From the cell containing the given text, extract its center point as (X, Y) coordinate. 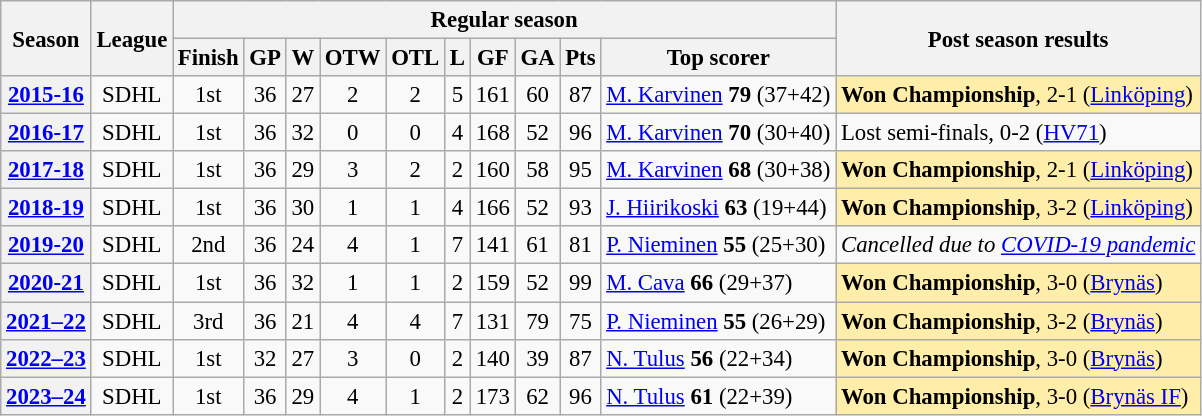
OTL (416, 58)
2018-19 (46, 208)
J. Hiirikoski 63 (19+44) (718, 208)
Pts (580, 58)
81 (580, 245)
2nd (208, 245)
75 (580, 321)
N. Tulus 56 (22+34) (718, 358)
61 (538, 245)
2017-18 (46, 170)
M. Karvinen 79 (37+42) (718, 95)
2019-20 (46, 245)
Won Championship, 3-2 (Linköping) (1018, 208)
166 (492, 208)
GP (265, 58)
99 (580, 283)
2016-17 (46, 133)
60 (538, 95)
131 (492, 321)
30 (302, 208)
Won Championship, 3-0 (Brynäs IF) (1018, 396)
W (302, 58)
58 (538, 170)
173 (492, 396)
21 (302, 321)
Season (46, 38)
L (458, 58)
Finish (208, 58)
GF (492, 58)
62 (538, 396)
N. Tulus 61 (22+39) (718, 396)
M. Karvinen 70 (30+40) (718, 133)
159 (492, 283)
P. Nieminen 55 (26+29) (718, 321)
3rd (208, 321)
2023–24 (46, 396)
141 (492, 245)
5 (458, 95)
Post season results (1018, 38)
P. Nieminen 55 (25+30) (718, 245)
Top scorer (718, 58)
Cancelled due to COVID-19 pandemic (1018, 245)
95 (580, 170)
Regular season (504, 20)
140 (492, 358)
24 (302, 245)
161 (492, 95)
2021–22 (46, 321)
2015-16 (46, 95)
2020-21 (46, 283)
Won Championship, 3-2 (Brynäs) (1018, 321)
79 (538, 321)
M. Karvinen 68 (30+38) (718, 170)
League (132, 38)
OTW (353, 58)
93 (580, 208)
160 (492, 170)
GA (538, 58)
2022–23 (46, 358)
168 (492, 133)
39 (538, 358)
M. Cava 66 (29+37) (718, 283)
Lost semi-finals, 0-2 (HV71) (1018, 133)
